Capture the cell that displays the provided text and extract its (x, y) central coordinate. 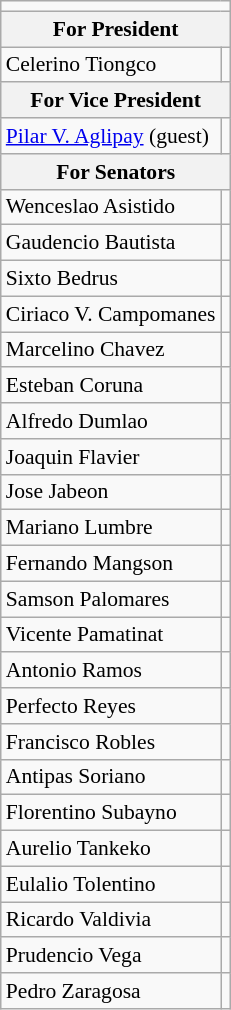
Jose Jabeon (111, 492)
Antipas Soriano (111, 777)
Sixto Bedrus (111, 279)
Prudencio Vega (111, 956)
Wenceslao Asistido (111, 207)
Francisco Robles (111, 742)
Gaudencio Bautista (111, 243)
Antonio Ramos (111, 671)
Ricardo Valdivia (111, 920)
Pedro Zaragosa (111, 991)
For Vice President (116, 101)
Perfecto Reyes (111, 706)
Mariano Lumbre (111, 528)
For Senators (116, 172)
Celerino Tiongco (111, 65)
For President (116, 29)
Pilar V. Aglipay (guest) (111, 136)
Ciriaco V. Campomanes (111, 314)
Joaquin Flavier (111, 457)
Fernando Mangson (111, 564)
Esteban Coruna (111, 386)
Samson Palomares (111, 599)
Marcelino Chavez (111, 350)
Florentino Subayno (111, 813)
Aurelio Tankeko (111, 849)
Eulalio Tolentino (111, 884)
Alfredo Dumlao (111, 421)
Vicente Pamatinat (111, 635)
